Provide the [x, y] coordinate of the cell's center where the given text is located.  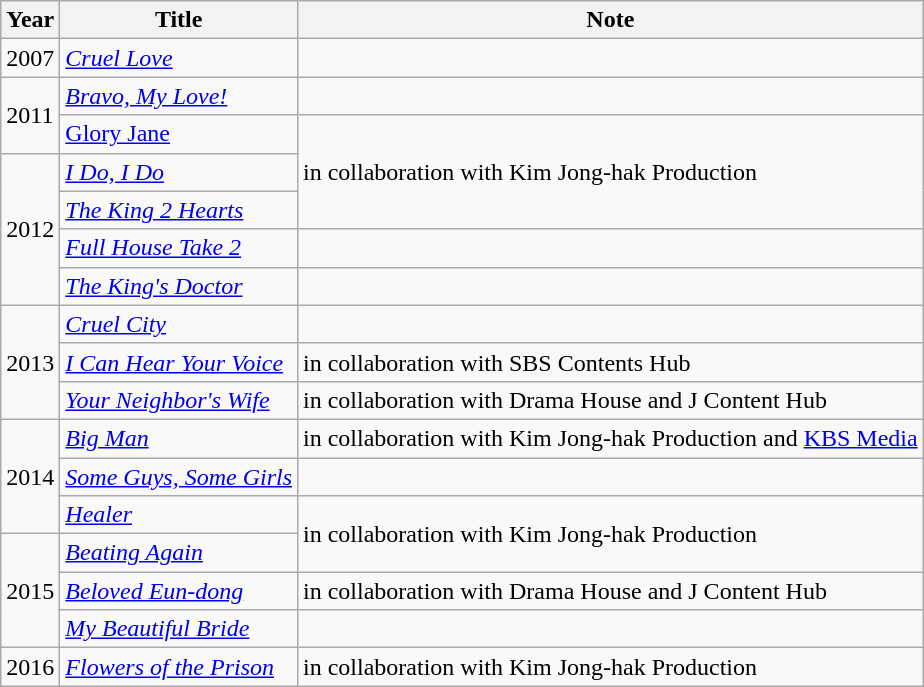
Beloved Eun-dong [179, 591]
Full House Take 2 [179, 248]
2013 [30, 362]
Healer [179, 515]
Your Neighbor's Wife [179, 400]
2007 [30, 58]
Bravo, My Love! [179, 96]
Flowers of the Prison [179, 667]
Beating Again [179, 553]
Some Guys, Some Girls [179, 477]
in collaboration with Kim Jong-hak Production and KBS Media [611, 438]
Title [179, 20]
in collaboration with SBS Contents Hub [611, 362]
2016 [30, 667]
My Beautiful Bride [179, 629]
2012 [30, 229]
Glory Jane [179, 134]
The King 2 Hearts [179, 210]
The King's Doctor [179, 286]
Cruel Love [179, 58]
Big Man [179, 438]
Note [611, 20]
2015 [30, 591]
2011 [30, 115]
2014 [30, 476]
I Can Hear Your Voice [179, 362]
Cruel City [179, 324]
I Do, I Do [179, 172]
Year [30, 20]
